Search for the cell housing the specified text and yield its [X, Y] center coordinate. 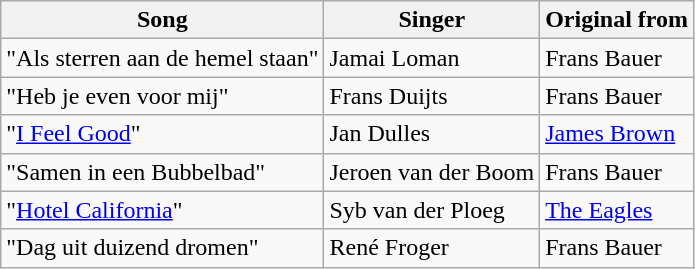
Singer [432, 20]
The Eagles [617, 210]
Jeroen van der Boom [432, 172]
Original from [617, 20]
Frans Duijts [432, 96]
Syb van der Ploeg [432, 210]
Song [162, 20]
"Dag uit duizend dromen" [162, 248]
"Hotel California" [162, 210]
James Brown [617, 134]
Jamai Loman [432, 58]
"I Feel Good" [162, 134]
"Als sterren aan de hemel staan" [162, 58]
René Froger [432, 248]
Jan Dulles [432, 134]
"Samen in een Bubbelbad" [162, 172]
"Heb je even voor mij" [162, 96]
